Output the [x, y] coordinate of the center of the cell containing the given text.  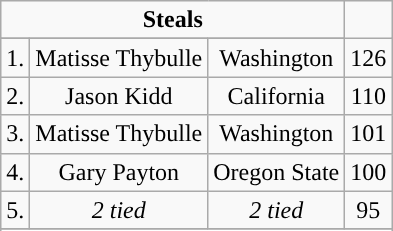
5. [16, 210]
101 [368, 134]
1. [16, 58]
100 [368, 172]
110 [368, 96]
Steals [173, 20]
3. [16, 134]
95 [368, 210]
Oregon State [276, 172]
4. [16, 172]
Jason Kidd [119, 96]
Gary Payton [119, 172]
2. [16, 96]
California [276, 96]
126 [368, 58]
